Scan for the cell matching the given text and deliver its (X, Y) coordinate at center. 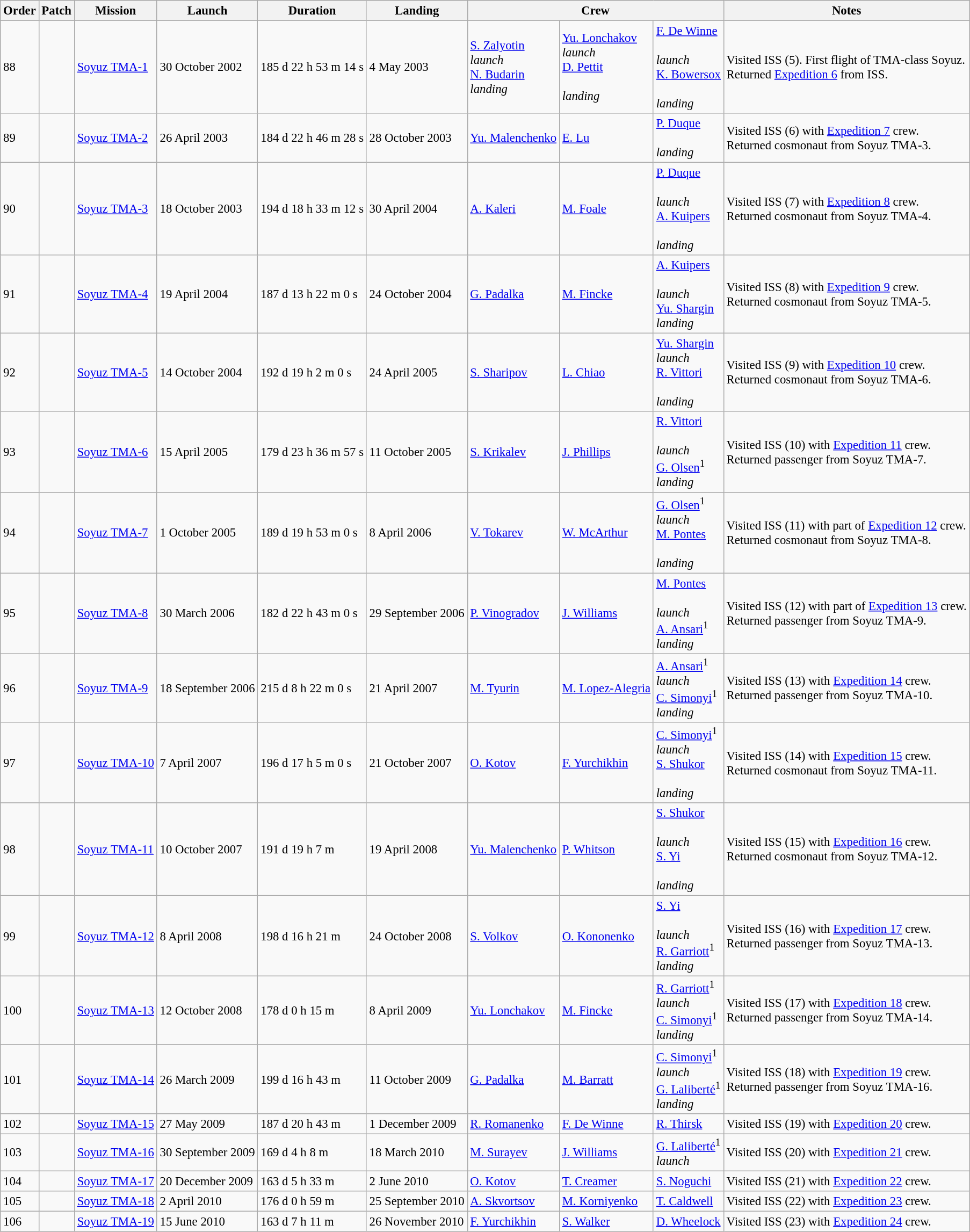
18 October 2003 (207, 209)
30 October 2002 (207, 68)
99 (19, 936)
Soyuz TMA-2 (115, 138)
19 April 2004 (207, 294)
102 (19, 1124)
12 October 2008 (207, 1011)
R. Romanenko (513, 1124)
M. Foale (606, 209)
M. Barratt (606, 1079)
11 October 2005 (417, 452)
15 June 2010 (207, 1221)
1 December 2009 (417, 1124)
A. Kuipers launchYu. Shargin landing (689, 294)
Visited ISS (11) with part of Expedition 12 crew.Returned cosmonaut from Soyuz TMA-8. (846, 533)
194 d 18 h 33 m 12 s (312, 209)
10 October 2007 (207, 850)
P. Duque landing (689, 138)
Soyuz TMA-15 (115, 1124)
S. Shukor launchS. Yi landing (689, 850)
27 May 2009 (207, 1124)
101 (19, 1079)
W. McArthur (606, 533)
M. Lopez-Alegria (606, 688)
M. Pontes launchA. Ansari1 landing (689, 613)
24 October 2008 (417, 936)
11 October 2009 (417, 1079)
187 d 13 h 22 m 0 s (312, 294)
7 April 2007 (207, 763)
Soyuz TMA-16 (115, 1153)
196 d 17 h 5 m 0 s (312, 763)
21 October 2007 (417, 763)
189 d 19 h 53 m 0 s (312, 533)
Patch (56, 11)
Visited ISS (20) with Expedition 21 crew. (846, 1153)
Visited ISS (9) with Expedition 10 crew.Returned cosmonaut from Soyuz TMA-6. (846, 373)
P. Vinogradov (513, 613)
21 April 2007 (417, 688)
P. Duque launchA. Kuipers landing (689, 209)
Soyuz TMA-8 (115, 613)
26 March 2009 (207, 1079)
S. Noguchi (689, 1181)
29 September 2006 (417, 613)
T. Creamer (606, 1181)
8 April 2009 (417, 1011)
178 d 0 h 15 m (312, 1011)
A. Kaleri (513, 209)
S. Walker (606, 1221)
A. Ansari1 launchC. Simonyi1 landing (689, 688)
Yu. Shargin launchR. Vittori landing (689, 373)
Soyuz TMA-9 (115, 688)
Order (19, 11)
Visited ISS (19) with Expedition 20 crew. (846, 1124)
30 September 2009 (207, 1153)
Mission (115, 11)
103 (19, 1153)
Soyuz TMA-10 (115, 763)
30 April 2004 (417, 209)
M. Tyurin (513, 688)
Duration (312, 11)
F. De Winne launchK. Bowersox landing (689, 68)
30 March 2006 (207, 613)
20 December 2009 (207, 1181)
169 d 4 h 8 m (312, 1153)
Visited ISS (18) with Expedition 19 crew.Returned passenger from Soyuz TMA-16. (846, 1079)
187 d 20 h 43 m (312, 1124)
Soyuz TMA-18 (115, 1201)
26 November 2010 (417, 1221)
S. Zalyotin launchN. Budarin landing (513, 68)
Visited ISS (7) with Expedition 8 crew.Returned cosmonaut from Soyuz TMA-4. (846, 209)
8 April 2006 (417, 533)
104 (19, 1181)
R. Thirsk (689, 1124)
163 d 7 h 11 m (312, 1221)
100 (19, 1011)
S. Volkov (513, 936)
Notes (846, 11)
Soyuz TMA-17 (115, 1181)
P. Whitson (606, 850)
Visited ISS (14) with Expedition 15 crew.Returned cosmonaut from Soyuz TMA-11. (846, 763)
Soyuz TMA-13 (115, 1011)
199 d 16 h 43 m (312, 1079)
98 (19, 850)
18 September 2006 (207, 688)
Soyuz TMA-14 (115, 1079)
24 October 2004 (417, 294)
V. Tokarev (513, 533)
14 October 2004 (207, 373)
S. Krikalev (513, 452)
92 (19, 373)
D. Wheelock (689, 1221)
4 May 2003 (417, 68)
Visited ISS (12) with part of Expedition 13 crew.Returned passenger from Soyuz TMA-9. (846, 613)
Soyuz TMA-19 (115, 1221)
G. Olsen1 launchM. Pontes landing (689, 533)
Visited ISS (23) with Expedition 24 crew. (846, 1221)
R. Vittori launchG. Olsen1 landing (689, 452)
Crew (595, 11)
2 April 2010 (207, 1201)
O. Kononenko (606, 936)
95 (19, 613)
176 d 0 h 59 m (312, 1201)
E. Lu (606, 138)
24 April 2005 (417, 373)
J. Phillips (606, 452)
R. Garriott1 launchC. Simonyi1 landing (689, 1011)
198 d 16 h 21 m (312, 936)
Soyuz TMA-11 (115, 850)
18 March 2010 (417, 1153)
Visited ISS (22) with Expedition 23 crew. (846, 1201)
Soyuz TMA-7 (115, 533)
28 October 2003 (417, 138)
M. Korniyenko (606, 1201)
8 April 2008 (207, 936)
L. Chiao (606, 373)
184 d 22 h 46 m 28 s (312, 138)
A. Skvortsov (513, 1201)
Yu. Lonchakov (513, 1011)
F. De Winne (606, 1124)
Visited ISS (21) with Expedition 22 crew. (846, 1181)
26 April 2003 (207, 138)
Visited ISS (6) with Expedition 7 crew.Returned cosmonaut from Soyuz TMA-3. (846, 138)
Visited ISS (15) with Expedition 16 crew.Returned cosmonaut from Soyuz TMA-12. (846, 850)
S. Sharipov (513, 373)
1 October 2005 (207, 533)
Soyuz TMA-12 (115, 936)
91 (19, 294)
Soyuz TMA-4 (115, 294)
Soyuz TMA-3 (115, 209)
C. Simonyi1 launchS. Shukor landing (689, 763)
94 (19, 533)
Soyuz TMA-5 (115, 373)
192 d 19 h 2 m 0 s (312, 373)
Landing (417, 11)
2 June 2010 (417, 1181)
G. Laliberté1 launch (689, 1153)
Visited ISS (13) with Expedition 14 crew.Returned passenger from Soyuz TMA-10. (846, 688)
T. Caldwell (689, 1201)
182 d 22 h 43 m 0 s (312, 613)
106 (19, 1221)
S. Yi launchR. Garriott1landing (689, 936)
Soyuz TMA-1 (115, 68)
88 (19, 68)
15 April 2005 (207, 452)
C. Simonyi1 launchG. Laliberté1 landing (689, 1079)
96 (19, 688)
Soyuz TMA-6 (115, 452)
89 (19, 138)
25 September 2010 (417, 1201)
19 April 2008 (417, 850)
Launch (207, 11)
105 (19, 1201)
Yu. Lonchakov launchD. Pettit landing (606, 68)
Visited ISS (10) with Expedition 11 crew.Returned passenger from Soyuz TMA-7. (846, 452)
93 (19, 452)
90 (19, 209)
185 d 22 h 53 m 14 s (312, 68)
M. Surayev (513, 1153)
Visited ISS (8) with Expedition 9 crew.Returned cosmonaut from Soyuz TMA-5. (846, 294)
163 d 5 h 33 m (312, 1181)
Visited ISS (16) with Expedition 17 crew.Returned passenger from Soyuz TMA-13. (846, 936)
215 d 8 h 22 m 0 s (312, 688)
97 (19, 763)
Visited ISS (5). First flight of TMA-class Soyuz.Returned Expedition 6 from ISS. (846, 68)
Visited ISS (17) with Expedition 18 crew.Returned passenger from Soyuz TMA-14. (846, 1011)
191 d 19 h 7 m (312, 850)
179 d 23 h 36 m 57 s (312, 452)
